For the text-containing cell, return its midpoint in (X, Y) coordinate format. 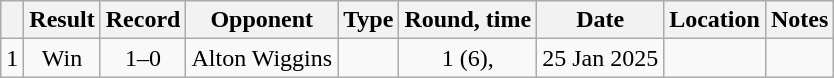
Opponent (262, 20)
Location (715, 20)
Round, time (468, 20)
25 Jan 2025 (600, 58)
Type (368, 20)
Result (62, 20)
1 (12, 58)
Date (600, 20)
1 (6), (468, 58)
Alton Wiggins (262, 58)
Record (143, 20)
Notes (799, 20)
1–0 (143, 58)
Win (62, 58)
